Scan for the cell matching the given text and deliver its (X, Y) coordinate at center. 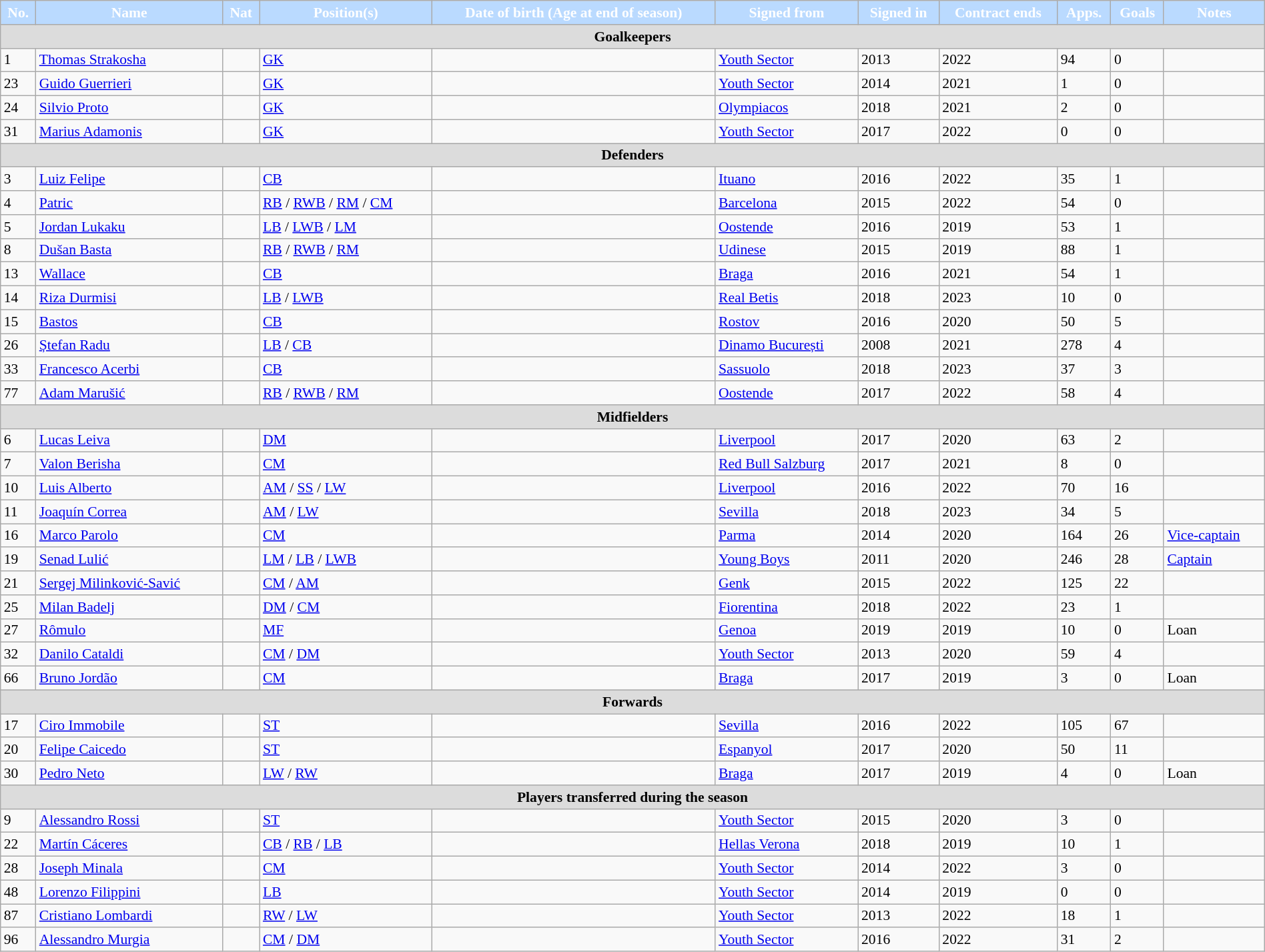
AM / LW (346, 512)
Valon Berisha (129, 464)
25 (19, 607)
Joseph Minala (129, 869)
Bruno Jordão (129, 678)
105 (1084, 726)
48 (19, 892)
Jordan Lukaku (129, 227)
AM / SS / LW (346, 488)
Hellas Verona (787, 845)
Young Boys (787, 560)
34 (1084, 512)
Name (129, 13)
Espanyol (787, 750)
Riza Durmisi (129, 298)
18 (1084, 916)
LB / LWB / LM (346, 227)
63 (1084, 440)
MF (346, 630)
Signed from (787, 13)
14 (19, 298)
Wallace (129, 274)
Players transferred during the season (632, 797)
Marius Adamonis (129, 131)
Signed in (898, 13)
Rostov (787, 322)
DM / CM (346, 607)
Martín Cáceres (129, 845)
164 (1084, 536)
Lorenzo Filippini (129, 892)
Senad Lulić (129, 560)
13 (19, 274)
LW / RW (346, 773)
No. (19, 13)
Udinese (787, 250)
Contract ends (998, 13)
15 (19, 322)
Lucas Leiva (129, 440)
58 (1084, 393)
Sassuolo (787, 370)
88 (1084, 250)
19 (19, 560)
66 (19, 678)
2008 (898, 346)
Rômulo (129, 630)
30 (19, 773)
7 (19, 464)
Alessandro Murgia (129, 940)
Felipe Caicedo (129, 750)
LM / LB / LWB (346, 560)
125 (1084, 583)
LB / CB (346, 346)
Barcelona (787, 203)
CB / RB / LB (346, 845)
70 (1084, 488)
Alessandro Rossi (129, 821)
Marco Parolo (129, 536)
Dinamo București (787, 346)
96 (19, 940)
Milan Badelj (129, 607)
6 (19, 440)
246 (1084, 560)
DM (346, 440)
94 (1084, 60)
Luiz Felipe (129, 179)
67 (1138, 726)
33 (19, 370)
LB / LWB (346, 298)
Adam Marušić (129, 393)
Red Bull Salzburg (787, 464)
Sergej Milinković-Savić (129, 583)
Guido Guerrieri (129, 84)
Dušan Basta (129, 250)
2011 (898, 560)
27 (19, 630)
9 (19, 821)
Patric (129, 203)
Midfielders (632, 417)
77 (19, 393)
RW / LW (346, 916)
Position(s) (346, 13)
Goalkeepers (632, 37)
Pedro Neto (129, 773)
20 (19, 750)
LB (346, 892)
Danilo Cataldi (129, 654)
Silvio Proto (129, 108)
87 (19, 916)
Fiorentina (787, 607)
Genk (787, 583)
Apps. (1084, 13)
Goals (1138, 13)
21 (19, 583)
Olympiacos (787, 108)
35 (1084, 179)
59 (1084, 654)
17 (19, 726)
Real Betis (787, 298)
Date of birth (Age at end of season) (574, 13)
Ciro Immobile (129, 726)
37 (1084, 370)
Ștefan Radu (129, 346)
278 (1084, 346)
Thomas Strakosha (129, 60)
Joaquín Correa (129, 512)
24 (19, 108)
Francesco Acerbi (129, 370)
53 (1084, 227)
32 (19, 654)
Captain (1214, 560)
Notes (1214, 13)
RB / RWB / RM / CM (346, 203)
Cristiano Lombardi (129, 916)
Ituano (787, 179)
Luis Alberto (129, 488)
Forwards (632, 702)
Defenders (632, 155)
Nat (242, 13)
Bastos (129, 322)
CM / AM (346, 583)
Genoa (787, 630)
Vice-captain (1214, 536)
Parma (787, 536)
